Scan for the cell matching the given text and deliver its [x, y] coordinate at center. 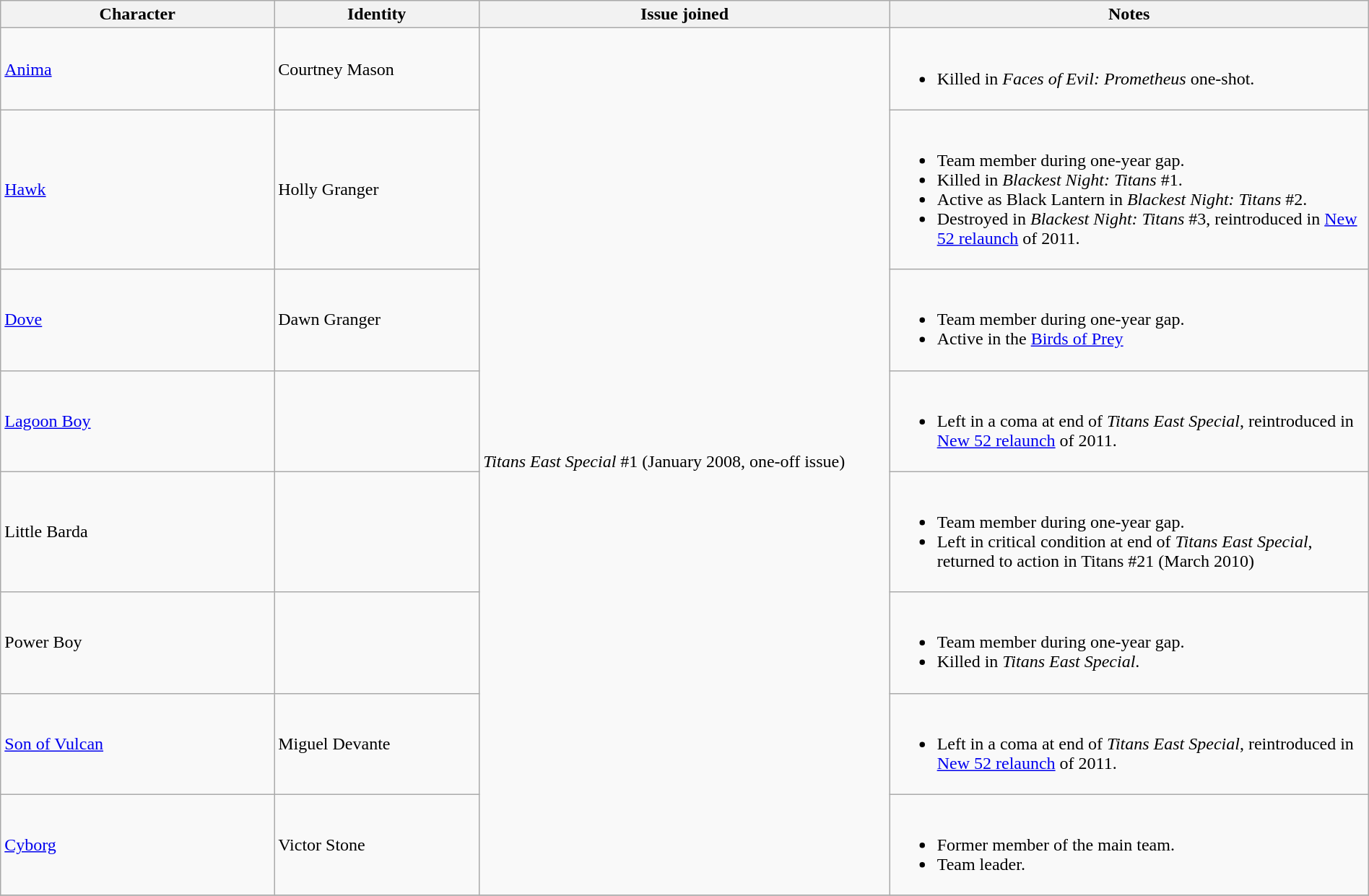
Lagoon Boy [137, 421]
Power Boy [137, 643]
Notes [1129, 14]
Victor Stone [377, 845]
Killed in Faces of Evil: Prometheus one-shot. [1129, 69]
Cyborg [137, 845]
Little Barda [137, 531]
Issue joined [684, 14]
Son of Vulcan [137, 744]
Team member during one-year gap.Killed in Titans East Special. [1129, 643]
Holly Granger [377, 189]
Courtney Mason [377, 69]
Team member during one-year gap.Left in critical condition at end of Titans East Special, returned to action in Titans #21 (March 2010) [1129, 531]
Miguel Devante [377, 744]
Dawn Granger [377, 320]
Character [137, 14]
Dove [137, 320]
Team member during one-year gap.Active in the Birds of Prey [1129, 320]
Anima [137, 69]
Titans East Special #1 (January 2008, one-off issue) [684, 462]
Identity [377, 14]
Former member of the main team.Team leader. [1129, 845]
Hawk [137, 189]
